Identify which cell holds the provided text, then report its [X, Y] central coordinate. 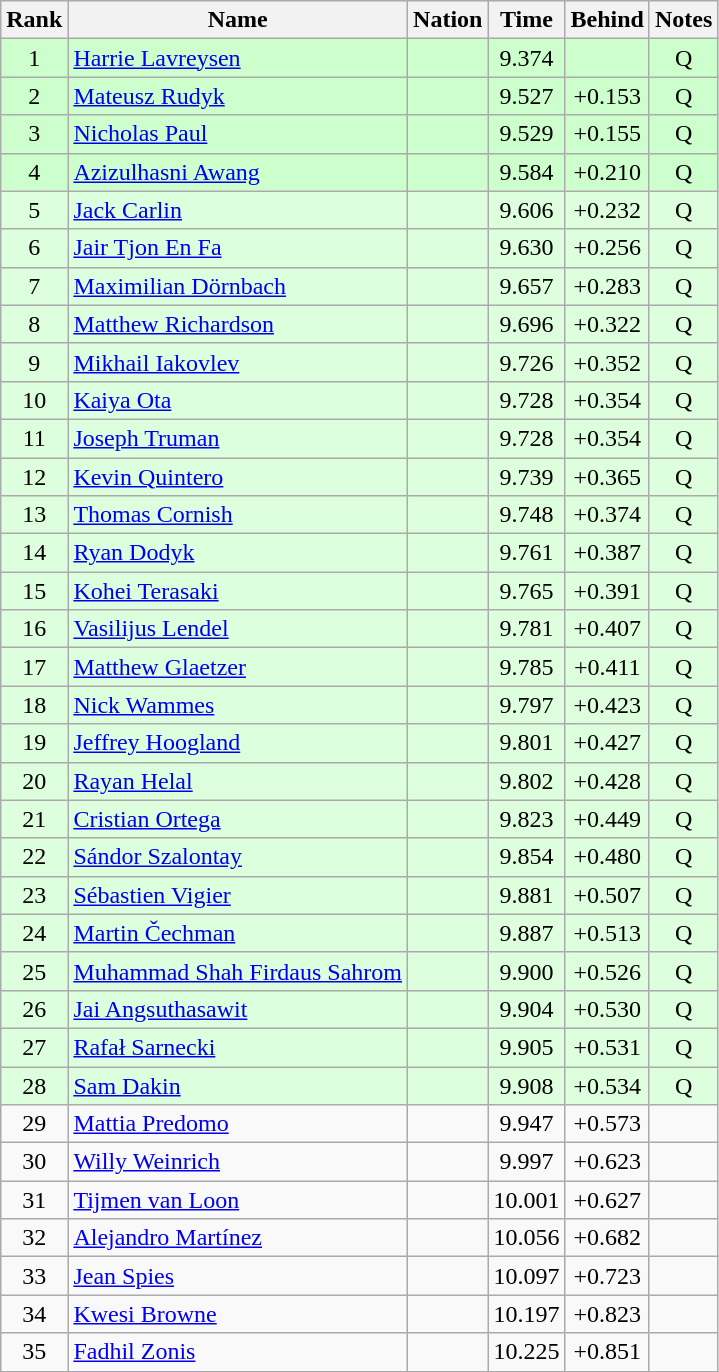
10.097 [526, 1276]
18 [34, 705]
+0.682 [607, 1238]
26 [34, 1009]
9.726 [526, 362]
9.905 [526, 1047]
8 [34, 324]
9.797 [526, 705]
2 [34, 96]
Jean Spies [238, 1276]
Muhammad Shah Firdaus Sahrom [238, 971]
7 [34, 286]
33 [34, 1276]
Mattia Predomo [238, 1124]
Kohei Terasaki [238, 591]
24 [34, 933]
10 [34, 400]
35 [34, 1352]
+0.530 [607, 1009]
5 [34, 210]
+0.232 [607, 210]
9.748 [526, 515]
10.225 [526, 1352]
Rayan Helal [238, 781]
9.908 [526, 1085]
+0.480 [607, 857]
32 [34, 1238]
11 [34, 438]
9.781 [526, 629]
Mikhail Iakovlev [238, 362]
6 [34, 248]
+0.407 [607, 629]
Vasilijus Lendel [238, 629]
23 [34, 895]
9 [34, 362]
9.785 [526, 667]
9.527 [526, 96]
Maximilian Dörnbach [238, 286]
Ryan Dodyk [238, 553]
Matthew Glaetzer [238, 667]
10.197 [526, 1314]
15 [34, 591]
14 [34, 553]
Jai Angsuthasawit [238, 1009]
Notes [683, 20]
+0.391 [607, 591]
+0.352 [607, 362]
Kaiya Ota [238, 400]
+0.526 [607, 971]
17 [34, 667]
9.761 [526, 553]
9.802 [526, 781]
Nick Wammes [238, 705]
Nicholas Paul [238, 134]
22 [34, 857]
Matthew Richardson [238, 324]
Rafał Sarnecki [238, 1047]
9.584 [526, 172]
Thomas Cornish [238, 515]
Mateusz Rudyk [238, 96]
12 [34, 477]
21 [34, 819]
+0.374 [607, 515]
+0.365 [607, 477]
+0.513 [607, 933]
20 [34, 781]
10.056 [526, 1238]
34 [34, 1314]
Sam Dakin [238, 1085]
19 [34, 743]
16 [34, 629]
+0.423 [607, 705]
+0.283 [607, 286]
4 [34, 172]
9.630 [526, 248]
9.529 [526, 134]
+0.627 [607, 1200]
Name [238, 20]
+0.387 [607, 553]
1 [34, 58]
9.881 [526, 895]
+0.507 [607, 895]
9.904 [526, 1009]
Rank [34, 20]
9.606 [526, 210]
+0.534 [607, 1085]
Jack Carlin [238, 210]
Joseph Truman [238, 438]
9.823 [526, 819]
+0.823 [607, 1314]
Time [526, 20]
+0.322 [607, 324]
25 [34, 971]
Behind [607, 20]
9.739 [526, 477]
9.997 [526, 1162]
13 [34, 515]
+0.449 [607, 819]
+0.623 [607, 1162]
+0.723 [607, 1276]
9.374 [526, 58]
+0.256 [607, 248]
Martin Čechman [238, 933]
9.947 [526, 1124]
9.657 [526, 286]
9.854 [526, 857]
28 [34, 1085]
+0.411 [607, 667]
Jeffrey Hoogland [238, 743]
9.696 [526, 324]
9.900 [526, 971]
+0.427 [607, 743]
+0.210 [607, 172]
9.887 [526, 933]
Tijmen van Loon [238, 1200]
10.001 [526, 1200]
Azizulhasni Awang [238, 172]
3 [34, 134]
Cristian Ortega [238, 819]
Sándor Szalontay [238, 857]
+0.153 [607, 96]
+0.573 [607, 1124]
Fadhil Zonis [238, 1352]
31 [34, 1200]
Kevin Quintero [238, 477]
29 [34, 1124]
Jair Tjon En Fa [238, 248]
27 [34, 1047]
+0.851 [607, 1352]
Sébastien Vigier [238, 895]
Kwesi Browne [238, 1314]
Willy Weinrich [238, 1162]
9.765 [526, 591]
Nation [448, 20]
9.801 [526, 743]
Harrie Lavreysen [238, 58]
Alejandro Martínez [238, 1238]
+0.155 [607, 134]
+0.531 [607, 1047]
+0.428 [607, 781]
30 [34, 1162]
